From the cell containing the given text, extract its center point as [X, Y] coordinate. 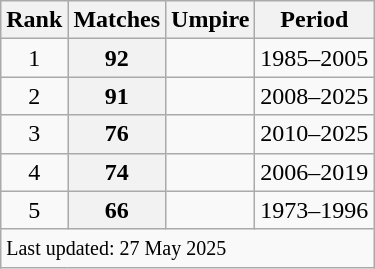
76 [117, 134]
1985–2005 [314, 58]
1973–1996 [314, 210]
2008–2025 [314, 96]
Umpire [210, 20]
Last updated: 27 May 2025 [188, 248]
5 [34, 210]
1 [34, 58]
2006–2019 [314, 172]
2010–2025 [314, 134]
4 [34, 172]
2 [34, 96]
Period [314, 20]
91 [117, 96]
92 [117, 58]
3 [34, 134]
66 [117, 210]
Rank [34, 20]
Matches [117, 20]
74 [117, 172]
